Search for the cell housing the specified text and yield its [X, Y] center coordinate. 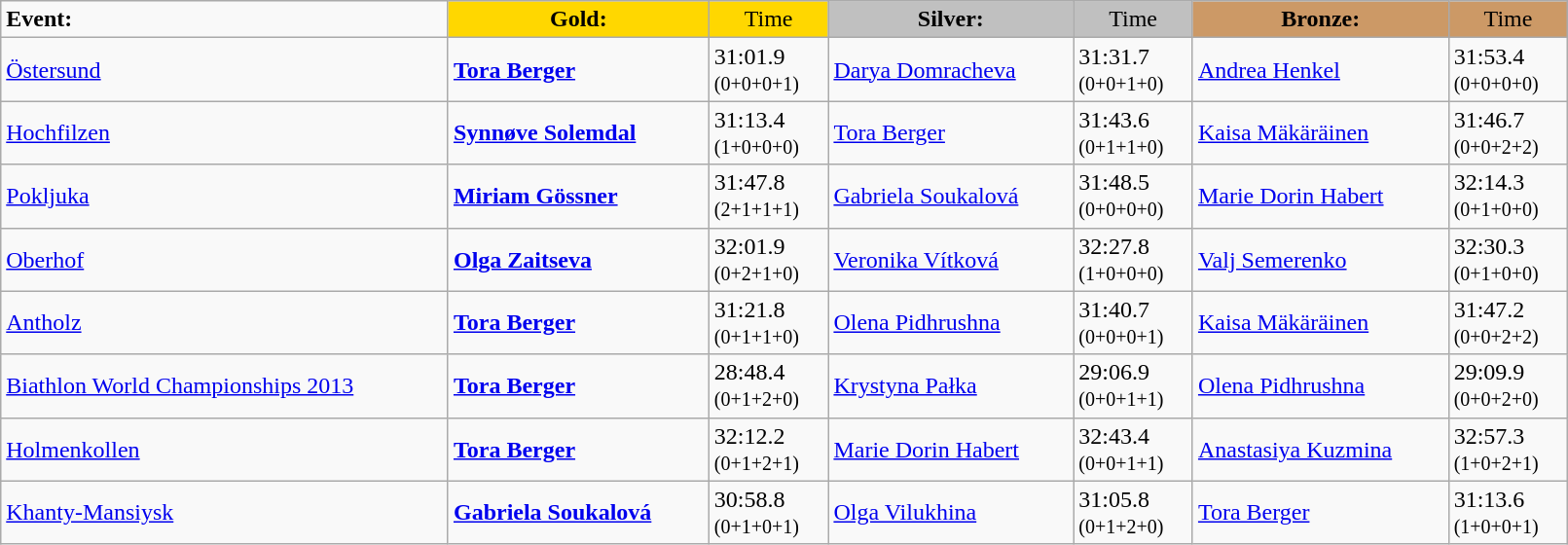
Synnøve Solemdal [578, 132]
Östersund [225, 70]
32:30.3(0+1+0+0) [1509, 259]
32:43.4(0+0+1+1) [1133, 450]
Oberhof [225, 259]
31:47.8(2+1+1+1) [769, 197]
29:09.9(0+0+2+0) [1509, 385]
32:14.3(0+1+0+0) [1509, 197]
Krystyna Pałka [951, 385]
Event: [225, 19]
Valj Semerenko [1320, 259]
32:12.2(0+1+2+1) [769, 450]
31:48.5(0+0+0+0) [1133, 197]
Anastasiya Kuzmina [1320, 450]
Miriam Gössner [578, 197]
Biathlon World Championships 2013 [225, 385]
31:46.7(0+0+2+2) [1509, 132]
Olga Vilukhina [951, 512]
32:01.9(0+2+1+0) [769, 259]
28:48.4(0+1+2+0) [769, 385]
31:53.4(0+0+0+0) [1509, 70]
31:40.7(0+0+0+1) [1133, 323]
31:31.7(0+0+1+0) [1133, 70]
Silver: [951, 19]
29:06.9(0+0+1+1) [1133, 385]
31:13.6(1+0+0+1) [1509, 512]
31:13.4(1+0+0+0) [769, 132]
30:58.8(0+1+0+1) [769, 512]
Bronze: [1320, 19]
31:21.8(0+1+1+0) [769, 323]
31:43.6(0+1+1+0) [1133, 132]
Holmenkollen [225, 450]
Andrea Henkel [1320, 70]
Darya Domracheva [951, 70]
Pokljuka [225, 197]
Gold: [578, 19]
31:05.8(0+1+2+0) [1133, 512]
Khanty-Mansiysk [225, 512]
32:57.3(1+0+2+1) [1509, 450]
Hochfilzen [225, 132]
31:47.2(0+0+2+2) [1509, 323]
Veronika Vítková [951, 259]
Antholz [225, 323]
32:27.8(1+0+0+0) [1133, 259]
31:01.9(0+0+0+1) [769, 70]
Olga Zaitseva [578, 259]
